Detect which cell encompasses the target text, then output its [X, Y] center coordinate. 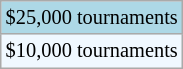
$10,000 tournaments [92, 51]
$25,000 tournaments [92, 17]
